Provide the (X, Y) coordinate of the cell's center where the given text is located.  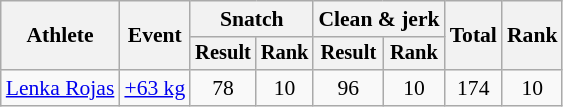
78 (223, 88)
96 (348, 88)
Event (154, 36)
Athlete (60, 36)
Clean & jerk (378, 19)
+63 kg (154, 88)
Snatch (252, 19)
Total (474, 36)
174 (474, 88)
Lenka Rojas (60, 88)
